Pinpoint the cell where the given text exists, returning its (x, y) midpoint coordinate. 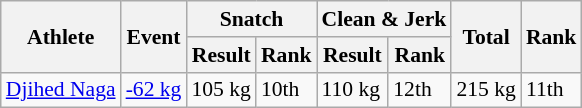
Snatch (251, 19)
105 kg (220, 90)
11th (552, 90)
110 kg (352, 90)
Event (154, 36)
215 kg (486, 90)
12th (420, 90)
Djihed Naga (61, 90)
10th (286, 90)
Athlete (61, 36)
Clean & Jerk (384, 19)
-62 kg (154, 90)
Total (486, 36)
